Identify which cell holds the provided text, then report its [x, y] central coordinate. 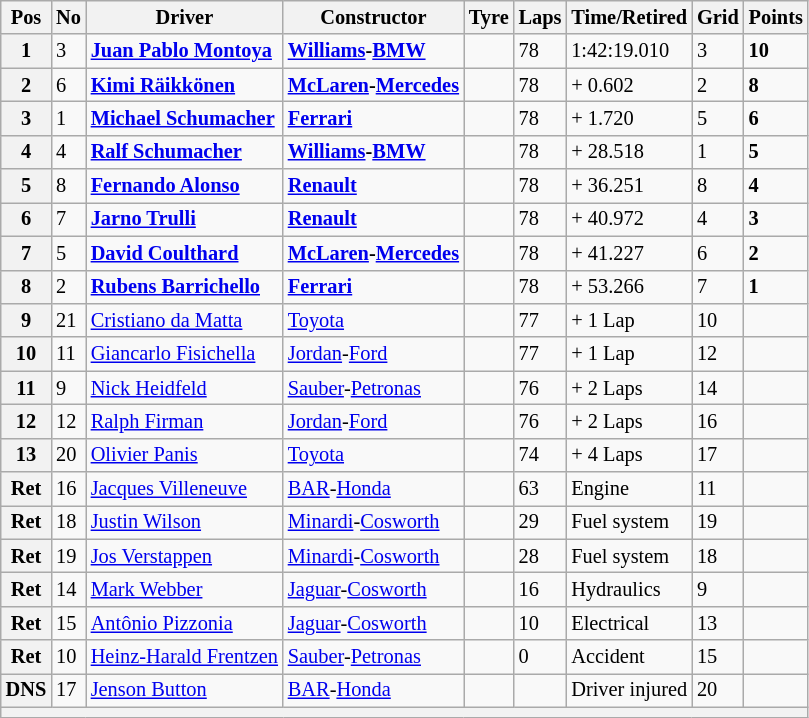
Time/Retired [629, 17]
+ 28.518 [629, 152]
Laps [540, 17]
Cristiano da Matta [184, 320]
Rubens Barrichello [184, 287]
Driver [184, 17]
Ralf Schumacher [184, 152]
Jarno Trulli [184, 219]
Accident [629, 657]
Heinz-Harald Frentzen [184, 657]
0 [540, 657]
+ 4 Laps [629, 455]
Driver injured [629, 690]
+ 40.972 [629, 219]
Hydraulics [629, 589]
Giancarlo Fisichella [184, 354]
+ 41.227 [629, 253]
+ 53.266 [629, 287]
Nick Heidfeld [184, 388]
29 [540, 522]
Tyre [489, 17]
Engine [629, 489]
No [68, 17]
Electrical [629, 623]
Jos Verstappen [184, 556]
Fernando Alonso [184, 186]
Olivier Panis [184, 455]
+ 0.602 [629, 85]
Points [776, 17]
Constructor [374, 17]
Ralph Firman [184, 421]
63 [540, 489]
DNS [26, 690]
+ 1.720 [629, 118]
Mark Webber [184, 589]
28 [540, 556]
Kimi Räikkönen [184, 85]
David Coulthard [184, 253]
+ 36.251 [629, 186]
Justin Wilson [184, 522]
Jacques Villeneuve [184, 489]
1:42:19.010 [629, 51]
Antônio Pizzonia [184, 623]
Grid [718, 17]
Juan Pablo Montoya [184, 51]
Jenson Button [184, 690]
Michael Schumacher [184, 118]
21 [68, 320]
Pos [26, 17]
74 [540, 455]
